Extract the (x, y) coordinate from the center of the cell holding the provided text.  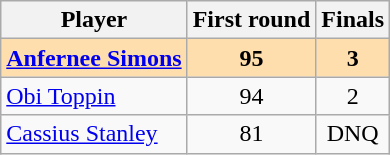
Anfernee Simons (94, 58)
First round (252, 20)
95 (252, 58)
Player (94, 20)
81 (252, 134)
3 (353, 58)
DNQ (353, 134)
2 (353, 96)
94 (252, 96)
Cassius Stanley (94, 134)
Finals (353, 20)
Obi Toppin (94, 96)
